Output the [x, y] coordinate of the center of the cell containing the given text.  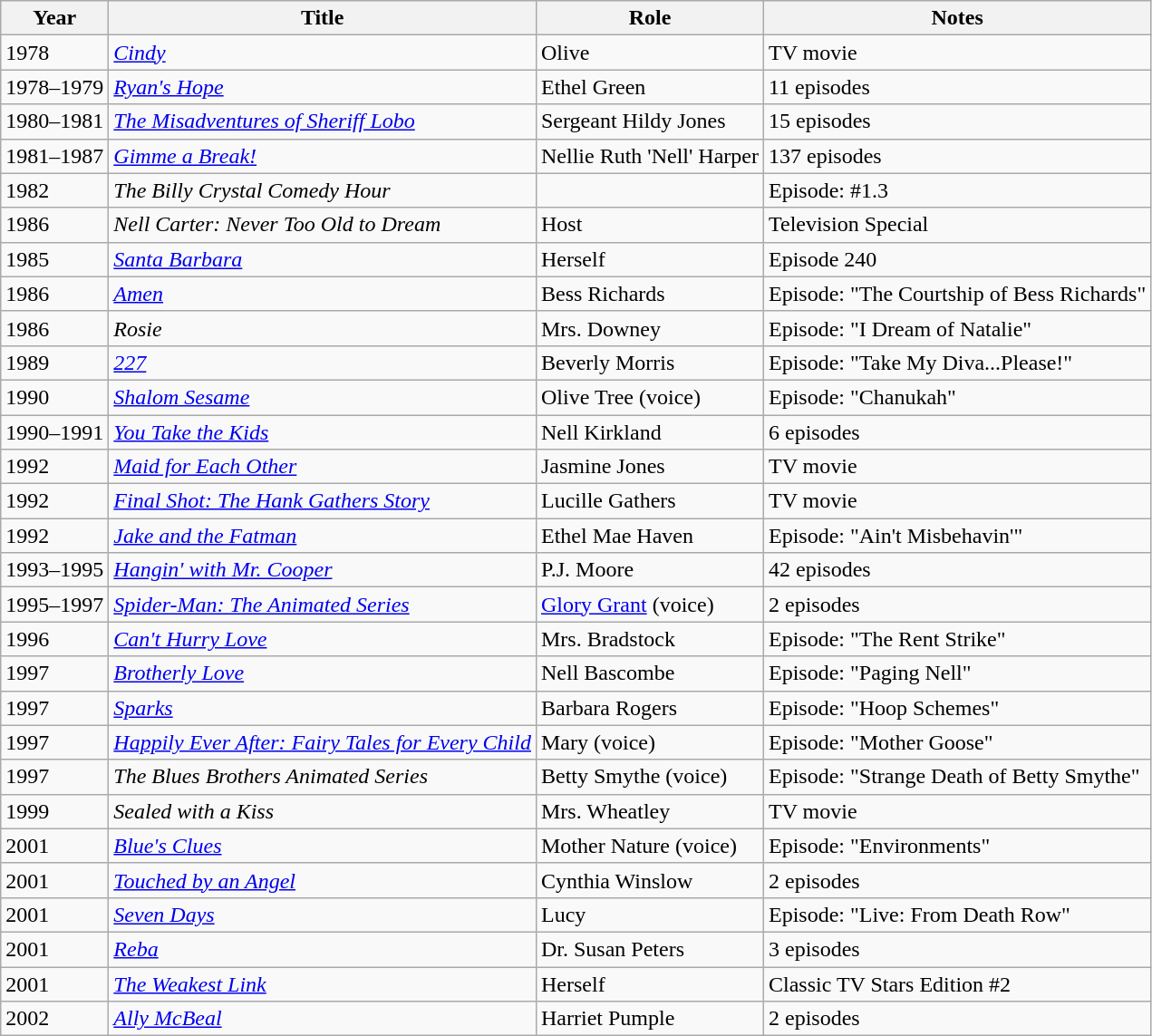
You Take the Kids [323, 432]
Episode: "I Dream of Natalie" [957, 328]
Episode: "Paging Nell" [957, 673]
Nell Kirkland [649, 432]
Mrs. Bradstock [649, 639]
Year [54, 18]
Episode: "Ain't Misbehavin'" [957, 536]
Role [649, 18]
Final Shot: The Hank Gathers Story [323, 501]
Episode: "Take My Diva...Please!" [957, 363]
Sergeant Hildy Jones [649, 121]
Episode: "The Courtship of Bess Richards" [957, 294]
1978 [54, 53]
Glory Grant (voice) [649, 605]
1980–1981 [54, 121]
Episode: "Environments" [957, 846]
Reba [323, 949]
Can't Hurry Love [323, 639]
Blue's Clues [323, 846]
Santa Barbara [323, 259]
1989 [54, 363]
Classic TV Stars Edition #2 [957, 983]
Ethel Green [649, 87]
Episode: "Chanukah" [957, 397]
137 episodes [957, 156]
The Blues Brothers Animated Series [323, 777]
The Billy Crystal Comedy Hour [323, 190]
Betty Smythe (voice) [649, 777]
Cynthia Winslow [649, 880]
1978–1979 [54, 87]
The Misadventures of Sheriff Lobo [323, 121]
Ethel Mae Haven [649, 536]
Ryan's Hope [323, 87]
1993–1995 [54, 570]
Mother Nature (voice) [649, 846]
P.J. Moore [649, 570]
3 episodes [957, 949]
Dr. Susan Peters [649, 949]
1982 [54, 190]
Rosie [323, 328]
Happily Ever After: Fairy Tales for Every Child [323, 742]
Episode: #1.3 [957, 190]
1990–1991 [54, 432]
Cindy [323, 53]
Nell Bascombe [649, 673]
1995–1997 [54, 605]
Title [323, 18]
Olive [649, 53]
227 [323, 363]
Hangin' with Mr. Cooper [323, 570]
11 episodes [957, 87]
Episode: "Mother Goose" [957, 742]
Mrs. Wheatley [649, 811]
1996 [54, 639]
The Weakest Link [323, 983]
Nell Carter: Never Too Old to Dream [323, 225]
Seven Days [323, 915]
Ally McBeal [323, 1019]
1985 [54, 259]
Brotherly Love [323, 673]
Episode: "The Rent Strike" [957, 639]
Barbara Rogers [649, 708]
Jake and the Fatman [323, 536]
Bess Richards [649, 294]
Touched by an Angel [323, 880]
Episode: "Live: From Death Row" [957, 915]
Lucille Gathers [649, 501]
Sparks [323, 708]
Host [649, 225]
Olive Tree (voice) [649, 397]
Jasmine Jones [649, 467]
42 episodes [957, 570]
Harriet Pumple [649, 1019]
Gimme a Break! [323, 156]
Episode: "Strange Death of Betty Smythe" [957, 777]
Amen [323, 294]
15 episodes [957, 121]
Beverly Morris [649, 363]
Episode 240 [957, 259]
Spider-Man: The Animated Series [323, 605]
Shalom Sesame [323, 397]
1990 [54, 397]
1981–1987 [54, 156]
Nellie Ruth 'Nell' Harper [649, 156]
2002 [54, 1019]
Mary (voice) [649, 742]
Lucy [649, 915]
Notes [957, 18]
Sealed with a Kiss [323, 811]
6 episodes [957, 432]
Television Special [957, 225]
Episode: "Hoop Schemes" [957, 708]
Mrs. Downey [649, 328]
Maid for Each Other [323, 467]
1999 [54, 811]
